Scan for the cell matching the given text and deliver its (x, y) coordinate at center. 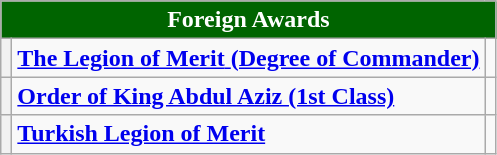
Turkish Legion of Merit (248, 134)
Order of King Abdul Aziz (1st Class) (248, 96)
Foreign Awards (248, 20)
The Legion of Merit (Degree of Commander) (248, 58)
